Extract the [X, Y] coordinate from the center of the cell holding the provided text.  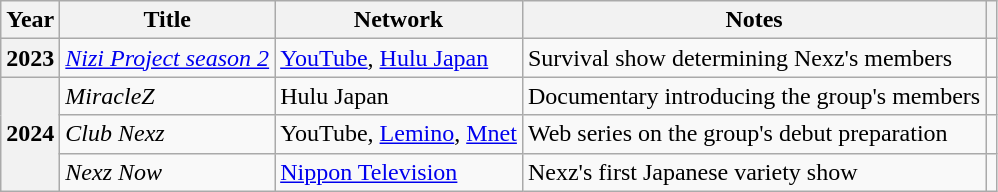
YouTube, Hulu Japan [399, 58]
Network [399, 20]
Year [30, 20]
Nizi Project season 2 [168, 58]
Survival show determining Nexz's members [754, 58]
2023 [30, 58]
YouTube, Lemino, Mnet [399, 134]
Documentary introducing the group's members [754, 96]
Nippon Television [399, 172]
Club Nexz [168, 134]
Notes [754, 20]
MiracleZ [168, 96]
Hulu Japan [399, 96]
2024 [30, 134]
Title [168, 20]
Web series on the group's debut preparation [754, 134]
Nexz's first Japanese variety show [754, 172]
Nexz Now [168, 172]
